Capture the cell that displays the provided text and extract its [X, Y] central coordinate. 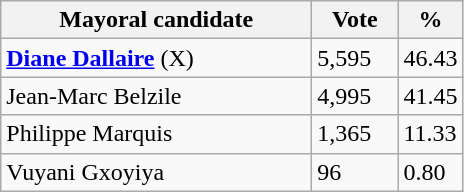
% [430, 20]
46.43 [430, 58]
Diane Dallaire (X) [156, 58]
1,365 [355, 134]
96 [355, 172]
Jean-Marc Belzile [156, 96]
11.33 [430, 134]
Mayoral candidate [156, 20]
4,995 [355, 96]
5,595 [355, 58]
0.80 [430, 172]
41.45 [430, 96]
Vote [355, 20]
Vuyani Gxoyiya [156, 172]
Philippe Marquis [156, 134]
